Capture the cell that displays the provided text and extract its [x, y] central coordinate. 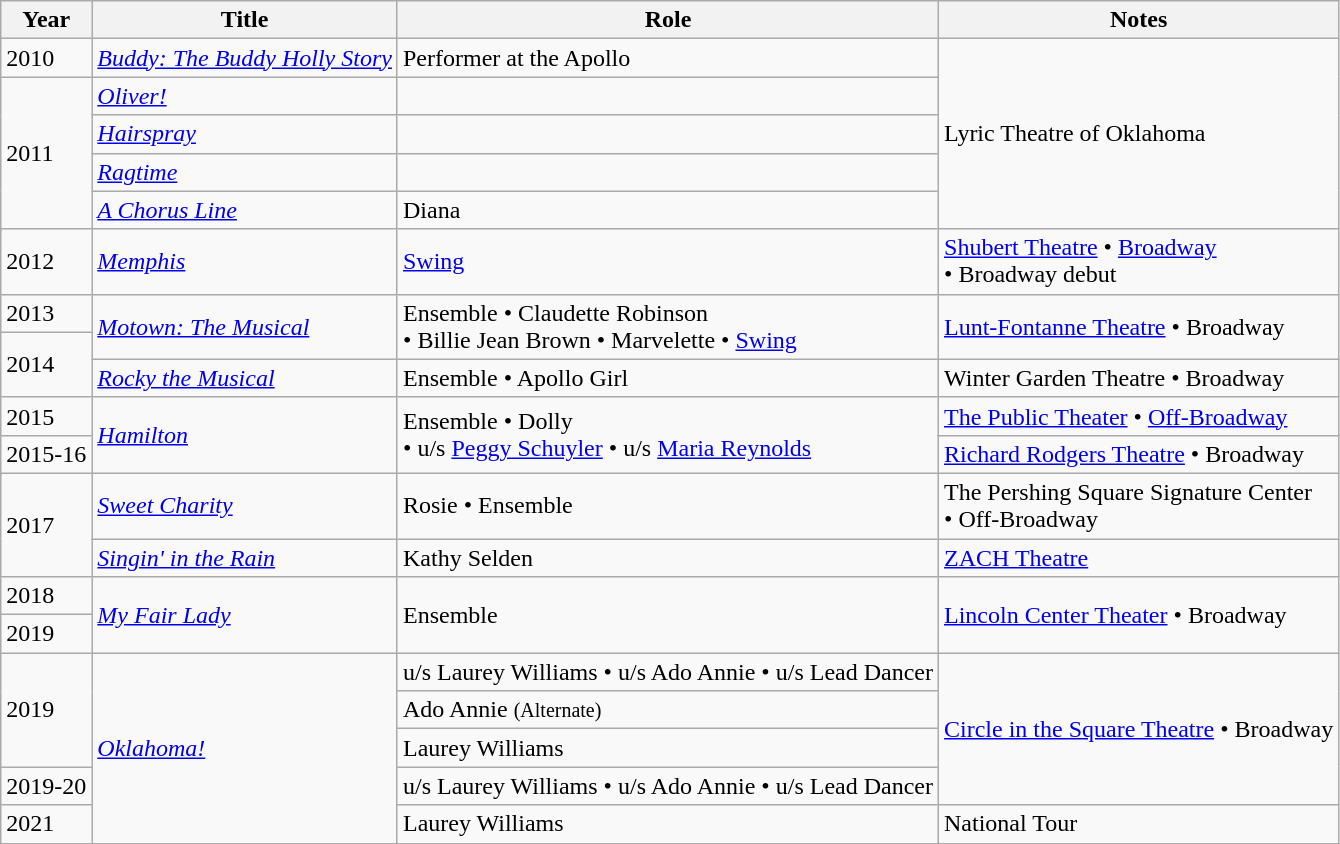
The Public Theater • Off-Broadway [1139, 416]
Lyric Theatre of Oklahoma [1139, 134]
Hamilton [245, 435]
Kathy Selden [668, 557]
Shubert Theatre • Broadway• Broadway debut [1139, 262]
Memphis [245, 262]
Ensemble • Apollo Girl [668, 378]
Ado Annie (Alternate) [668, 710]
Ensemble • Dolly• u/s Peggy Schuyler • u/s Maria Reynolds [668, 435]
A Chorus Line [245, 210]
Ensemble [668, 615]
2018 [46, 596]
Ensemble • Claudette Robinson• Billie Jean Brown • Marvelette • Swing [668, 326]
Winter Garden Theatre • Broadway [1139, 378]
The Pershing Square Signature Center• Off-Broadway [1139, 506]
2015 [46, 416]
Notes [1139, 20]
2014 [46, 364]
Diana [668, 210]
Lincoln Center Theater • Broadway [1139, 615]
Oliver! [245, 96]
Title [245, 20]
Rosie • Ensemble [668, 506]
2015-16 [46, 454]
Motown: The Musical [245, 326]
2013 [46, 313]
Buddy: The Buddy Holly Story [245, 58]
Lunt-Fontanne Theatre • Broadway [1139, 326]
2017 [46, 524]
Rocky the Musical [245, 378]
Ragtime [245, 172]
2011 [46, 153]
Year [46, 20]
Performer at the Apollo [668, 58]
Oklahoma! [245, 748]
Sweet Charity [245, 506]
ZACH Theatre [1139, 557]
2010 [46, 58]
Circle in the Square Theatre • Broadway [1139, 729]
Richard Rodgers Theatre • Broadway [1139, 454]
Swing [668, 262]
2019-20 [46, 786]
National Tour [1139, 824]
My Fair Lady [245, 615]
Hairspray [245, 134]
2021 [46, 824]
Role [668, 20]
Singin' in the Rain [245, 557]
2012 [46, 262]
